Pinpoint the cell where the given text exists, returning its [X, Y] midpoint coordinate. 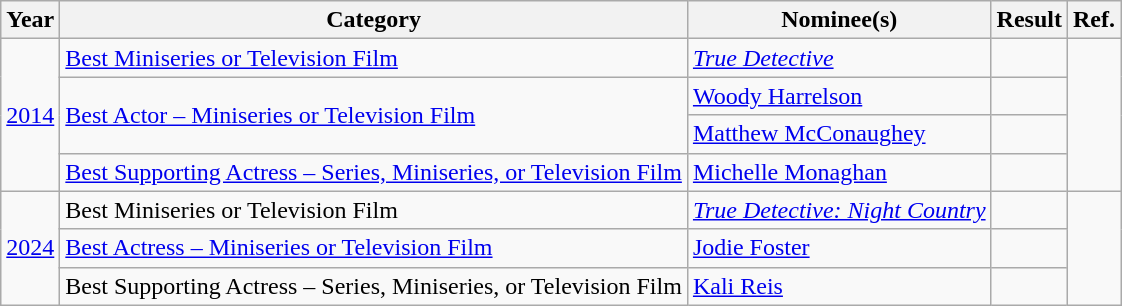
Category [374, 20]
True Detective: Night Country [839, 210]
Nominee(s) [839, 20]
True Detective [839, 58]
Ref. [1094, 20]
Result [1029, 20]
Year [30, 20]
Michelle Monaghan [839, 172]
Best Actor – Miniseries or Television Film [374, 115]
2024 [30, 248]
Kali Reis [839, 286]
Woody Harrelson [839, 96]
2014 [30, 115]
Best Actress – Miniseries or Television Film [374, 248]
Jodie Foster [839, 248]
Matthew McConaughey [839, 134]
